Return (x, y) of the center of cell containing provided text 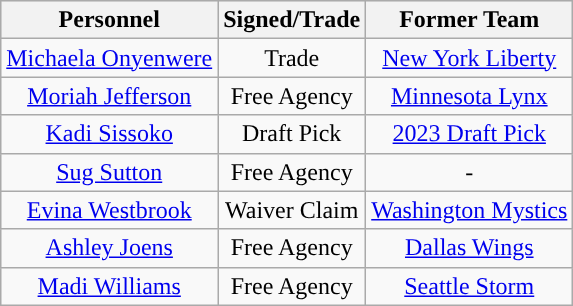
Former Team (470, 20)
Minnesota Lynx (470, 96)
Washington Mystics (470, 210)
Seattle Storm (470, 286)
Ashley Joens (110, 248)
Kadi Sissoko (110, 134)
Michaela Onyenwere (110, 58)
Dallas Wings (470, 248)
Personnel (110, 20)
Sug Sutton (110, 172)
Madi Williams (110, 286)
Signed/Trade (292, 20)
Trade (292, 58)
2023 Draft Pick (470, 134)
New York Liberty (470, 58)
Moriah Jefferson (110, 96)
Evina Westbrook (110, 210)
Waiver Claim (292, 210)
- (470, 172)
Draft Pick (292, 134)
